Search for the cell housing the specified text and yield its (X, Y) center coordinate. 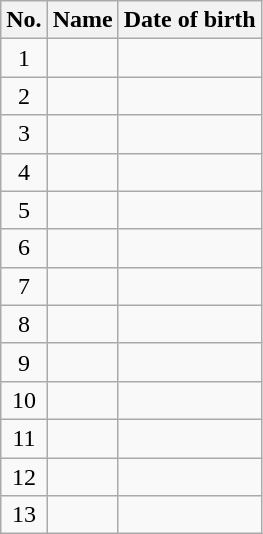
4 (24, 172)
11 (24, 438)
Name (82, 20)
1 (24, 58)
3 (24, 134)
7 (24, 286)
Date of birth (190, 20)
5 (24, 210)
2 (24, 96)
6 (24, 248)
12 (24, 477)
No. (24, 20)
8 (24, 324)
13 (24, 515)
9 (24, 362)
10 (24, 400)
